Return the (X, Y) coordinate for the center point of the cell that contains the specified text.  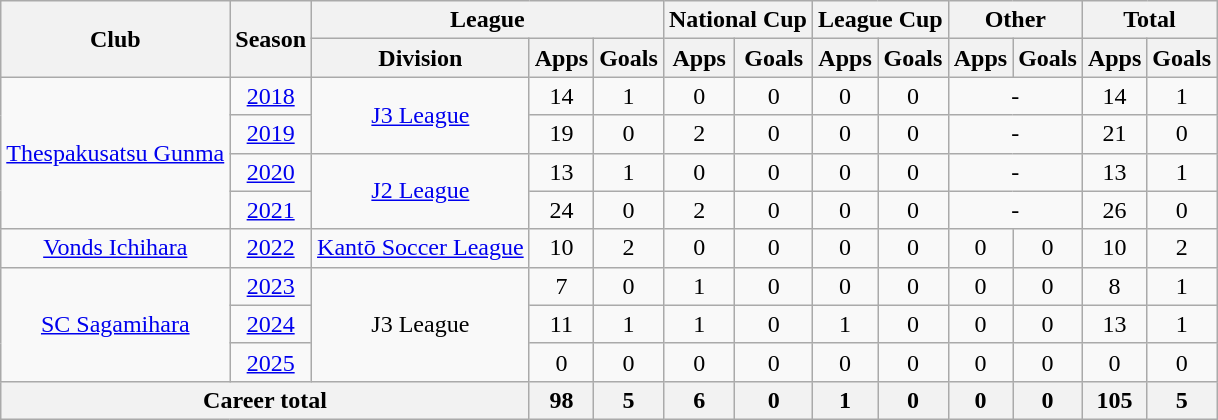
Kantō Soccer League (421, 248)
Season (271, 39)
8 (1114, 286)
SC Sagamihara (116, 324)
6 (699, 400)
Division (421, 58)
105 (1114, 400)
Total (1149, 20)
Thespakusatsu Gunma (116, 153)
19 (561, 134)
21 (1114, 134)
League Cup (880, 20)
7 (561, 286)
Club (116, 39)
Vonds Ichihara (116, 248)
2024 (271, 324)
24 (561, 210)
Other (1015, 20)
11 (561, 324)
J2 League (421, 191)
2020 (271, 172)
98 (561, 400)
2021 (271, 210)
2025 (271, 362)
League (488, 20)
2018 (271, 96)
National Cup (738, 20)
2023 (271, 286)
26 (1114, 210)
Career total (265, 400)
2022 (271, 248)
2019 (271, 134)
